Locate the cell with the specified text and output its (x, y) center coordinate. 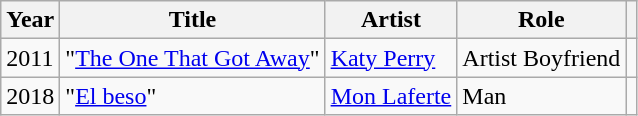
Year (30, 20)
Man (542, 96)
Mon Laferte (391, 96)
2011 (30, 58)
"The One That Got Away" (192, 58)
Katy Perry (391, 58)
Artist Boyfriend (542, 58)
Role (542, 20)
"El beso" (192, 96)
Artist (391, 20)
2018 (30, 96)
Title (192, 20)
